Determine the (X, Y) coordinate at the center of the cell enclosing the given text.  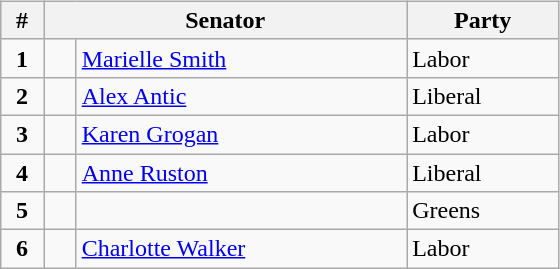
4 (22, 173)
Charlotte Walker (241, 249)
3 (22, 134)
6 (22, 249)
# (22, 20)
Senator (226, 20)
Alex Antic (241, 96)
Marielle Smith (241, 58)
2 (22, 96)
5 (22, 211)
1 (22, 58)
Greens (483, 211)
Party (483, 20)
Karen Grogan (241, 134)
Anne Ruston (241, 173)
